Pinpoint the cell where the given text exists, returning its [x, y] midpoint coordinate. 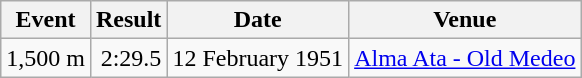
12 February 1951 [258, 58]
Result [128, 20]
1,500 m [46, 58]
Venue [465, 20]
Alma Ata - Old Medeo [465, 58]
2:29.5 [128, 58]
Date [258, 20]
Event [46, 20]
